Detect which cell encompasses the target text, then output its [x, y] center coordinate. 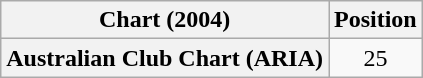
Australian Club Chart (ARIA) [165, 58]
Chart (2004) [165, 20]
Position [375, 20]
25 [375, 58]
